Extract the (X, Y) coordinate from the center of the cell holding the provided text.  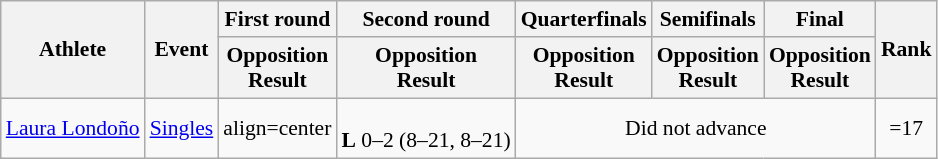
Second round (426, 19)
Quarterfinals (584, 19)
Event (182, 50)
Rank (906, 50)
=17 (906, 128)
Final (820, 19)
align=center (277, 128)
Semifinals (708, 19)
First round (277, 19)
Did not advance (696, 128)
L 0–2 (8–21, 8–21) (426, 128)
Laura Londoño (73, 128)
Singles (182, 128)
Athlete (73, 50)
